Return (x, y) of the center of cell containing provided text 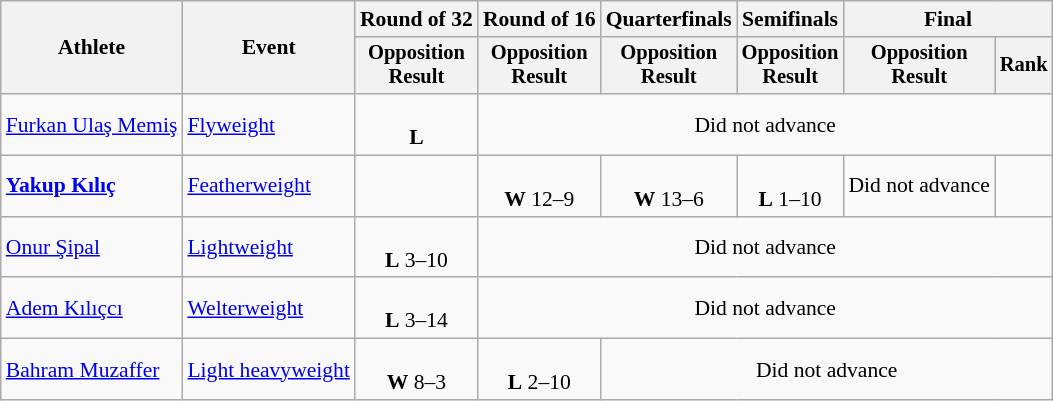
Light heavyweight (268, 370)
Athlete (92, 48)
Welterweight (268, 308)
Round of 32 (416, 19)
Rank (1024, 66)
Onur Şipal (92, 248)
W 13–6 (669, 186)
Bahram Muzaffer (92, 370)
Round of 16 (540, 19)
L 2–10 (540, 370)
Semifinals (790, 19)
Lightweight (268, 248)
Featherweight (268, 186)
Yakup Kılıç (92, 186)
Quarterfinals (669, 19)
Final (948, 19)
W 8–3 (416, 370)
L (416, 124)
Adem Kılıçcı (92, 308)
L 3–14 (416, 308)
Flyweight (268, 124)
Furkan Ulaş Memiş (92, 124)
L 1–10 (790, 186)
L 3–10 (416, 248)
W 12–9 (540, 186)
Event (268, 48)
